Output the [x, y] coordinate of the center of the cell containing the given text.  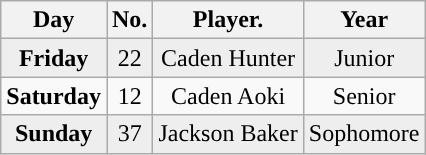
Player. [228, 20]
37 [129, 134]
Sunday [54, 134]
Day [54, 20]
22 [129, 58]
No. [129, 20]
Year [364, 20]
Caden Aoki [228, 96]
Friday [54, 58]
Junior [364, 58]
Senior [364, 96]
Caden Hunter [228, 58]
Saturday [54, 96]
12 [129, 96]
Jackson Baker [228, 134]
Sophomore [364, 134]
